Determine the (X, Y) coordinate at the center of the cell enclosing the given text.  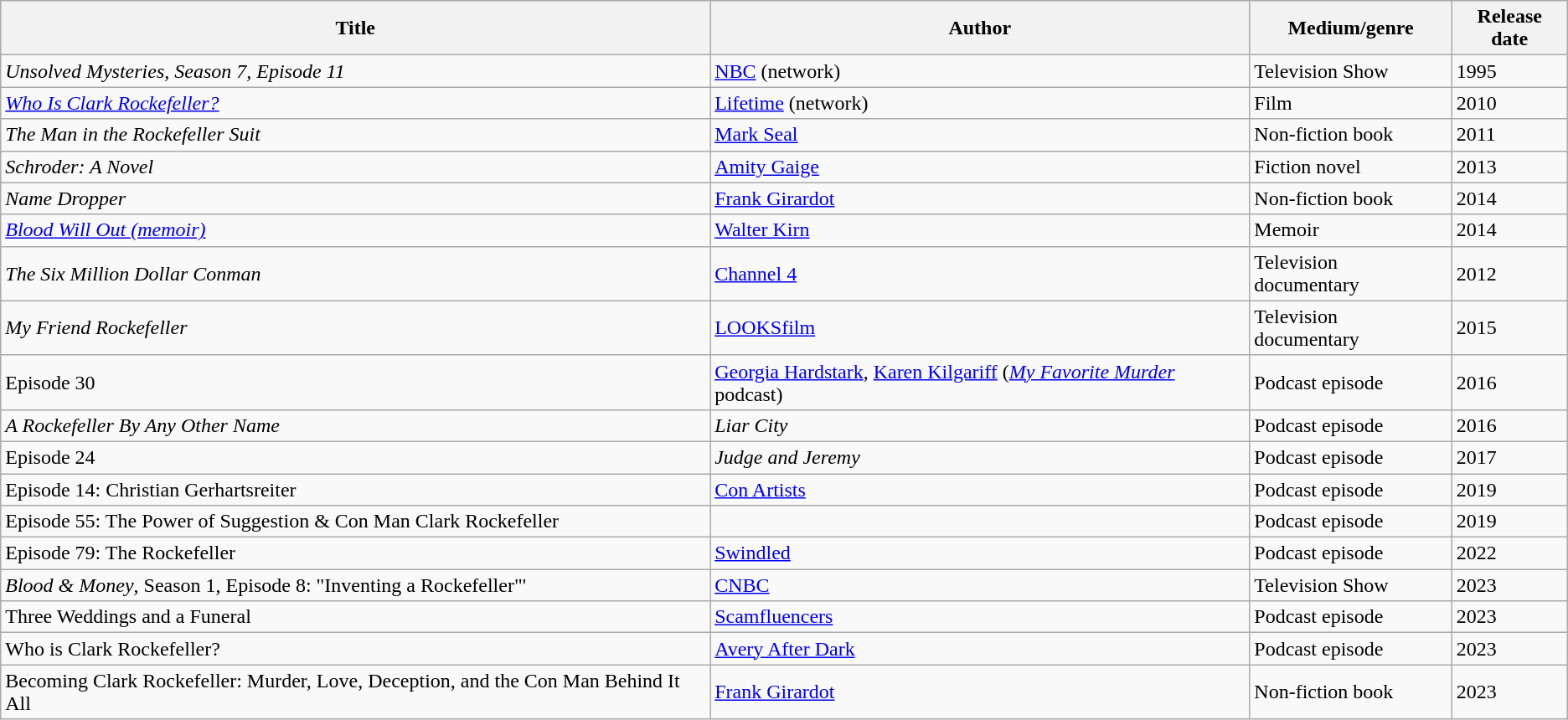
The Man in the Rockefeller Suit (355, 135)
Liar City (980, 425)
Walter Kirn (980, 230)
LOOKSfilm (980, 328)
Amity Gaige (980, 167)
2012 (1509, 273)
2013 (1509, 167)
Title (355, 28)
Episode 79: The Rockefeller (355, 553)
1995 (1509, 71)
Lifetime (network) (980, 103)
Episode 55: The Power of Suggestion & Con Man Clark Rockefeller (355, 522)
Medium/genre (1350, 28)
A Rockefeller By Any Other Name (355, 425)
2015 (1509, 328)
2017 (1509, 457)
NBC (network) (980, 71)
Episode 14: Christian Gerhartsreiter (355, 490)
CNBC (980, 585)
Fiction novel (1350, 167)
Blood Will Out (memoir) (355, 230)
Memoir (1350, 230)
Schroder: A Novel (355, 167)
My Friend Rockefeller (355, 328)
2010 (1509, 103)
Release date (1509, 28)
Judge and Jeremy (980, 457)
2011 (1509, 135)
Georgia Hardstark, Karen Kilgariff (My Favorite Murder podcast) (980, 382)
Con Artists (980, 490)
Scamfluencers (980, 617)
Who Is Clark Rockefeller? (355, 103)
Who is Clark Rockefeller? (355, 649)
Three Weddings and a Funeral (355, 617)
Episode 24 (355, 457)
Swindled (980, 553)
Avery After Dark (980, 649)
Channel 4 (980, 273)
Name Dropper (355, 198)
Author (980, 28)
Becoming Clark Rockefeller: Murder, Love, Deception, and the Con Man Behind It All (355, 692)
2022 (1509, 553)
Episode 30 (355, 382)
Blood & Money, Season 1, Episode 8: "Inventing a Rockefeller"' (355, 585)
Unsolved Mysteries, Season 7, Episode 11 (355, 71)
The Six Million Dollar Conman (355, 273)
Film (1350, 103)
Mark Seal (980, 135)
